From the cell containing the given text, extract its center point as (X, Y) coordinate. 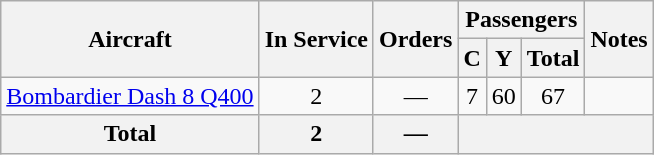
In Service (316, 39)
Bombardier Dash 8 Q400 (130, 96)
C (472, 58)
67 (553, 96)
Orders (415, 39)
Y (504, 58)
Aircraft (130, 39)
Passengers (522, 20)
60 (504, 96)
7 (472, 96)
Notes (619, 39)
